Determine the [X, Y] coordinate at the center of the cell enclosing the given text.  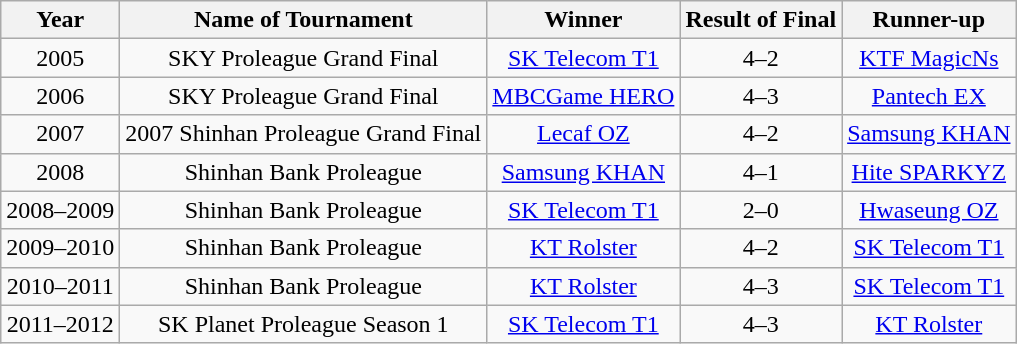
2011–2012 [60, 324]
2–0 [761, 210]
2008 [60, 172]
Pantech EX [929, 96]
2006 [60, 96]
KTF MagicNs [929, 58]
Name of Tournament [304, 20]
4–1 [761, 172]
Runner-up [929, 20]
Winner [584, 20]
2007 [60, 134]
2010–2011 [60, 286]
Lecaf OZ [584, 134]
Year [60, 20]
2007 Shinhan Proleague Grand Final [304, 134]
2009–2010 [60, 248]
2005 [60, 58]
Result of Final [761, 20]
SK Planet Proleague Season 1 [304, 324]
MBCGame HERO [584, 96]
Hwaseung OZ [929, 210]
Hite SPARKYZ [929, 172]
2008–2009 [60, 210]
